Pinpoint the cell where the given text exists, returning its [x, y] midpoint coordinate. 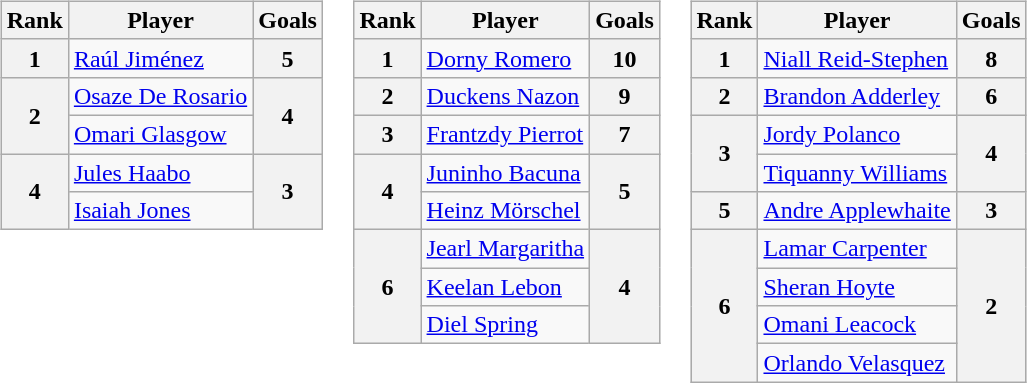
Tiquanny Williams [857, 173]
Juninho Bacuna [506, 173]
Jordy Polanco [857, 134]
7 [625, 134]
Brandon Adderley [857, 96]
Duckens Nazon [506, 96]
9 [625, 96]
8 [991, 58]
Andre Applewhaite [857, 211]
Omani Leacock [857, 325]
Niall Reid-Stephen [857, 58]
Frantzdy Pierrot [506, 134]
Jules Haabo [160, 173]
Orlando Velasquez [857, 363]
10 [625, 58]
Omari Glasgow [160, 134]
Keelan Lebon [506, 287]
Lamar Carpenter [857, 249]
Diel Spring [506, 325]
Sheran Hoyte [857, 287]
Jearl Margaritha [506, 249]
Heinz Mörschel [506, 211]
Raúl Jiménez [160, 58]
Isaiah Jones [160, 211]
Dorny Romero [506, 58]
Osaze De Rosario [160, 96]
